Identify which cell holds the provided text, then report its (X, Y) central coordinate. 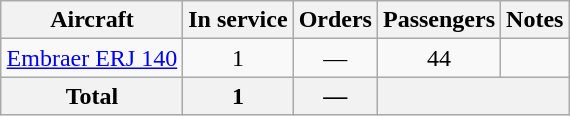
44 (438, 58)
Total (92, 96)
Notes (535, 20)
Passengers (438, 20)
In service (238, 20)
Orders (335, 20)
Aircraft (92, 20)
Embraer ERJ 140 (92, 58)
